Find where the given text appears and provide that cell's center as [x, y] coordinate. 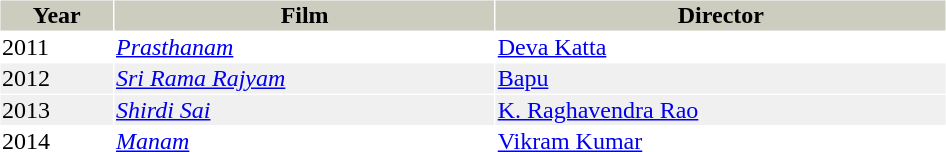
Bapu [720, 79]
Director [720, 15]
Prasthanam [305, 47]
Sri Rama Rajyam [305, 79]
Year [56, 15]
Deva Katta [720, 47]
Shirdi Sai [305, 110]
Film [305, 15]
K. Raghavendra Rao [720, 110]
2011 [56, 47]
2012 [56, 79]
2013 [56, 110]
